Search for the cell housing the specified text and yield its (X, Y) center coordinate. 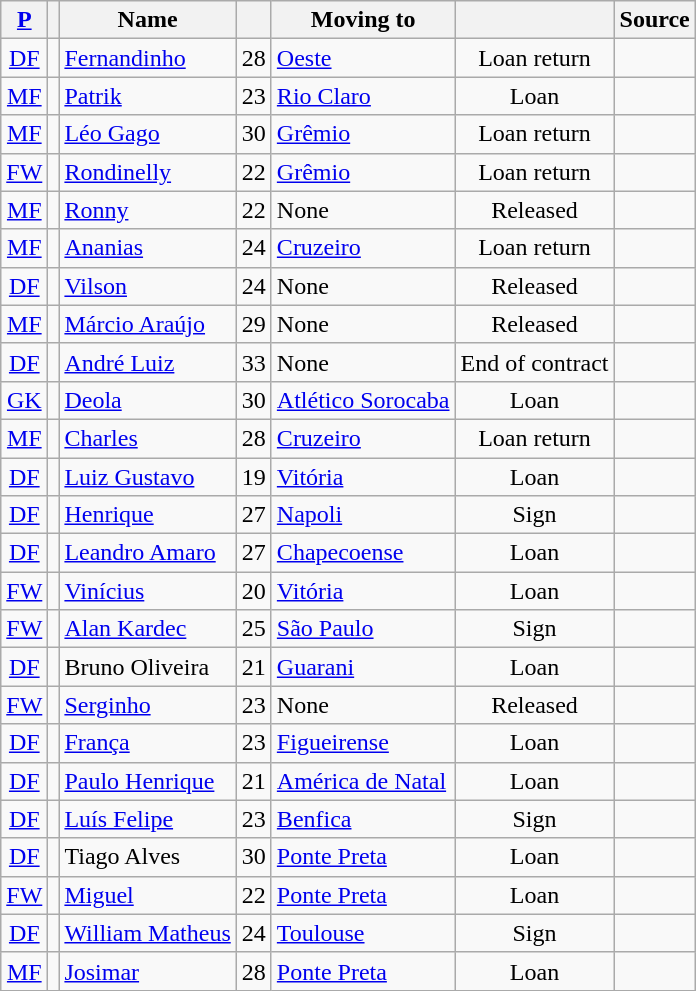
Atlético Sorocaba (363, 400)
Henrique (148, 515)
Figueirense (363, 743)
Charles (148, 438)
Name (148, 20)
Bruno Oliveira (148, 667)
Benfica (363, 819)
Rio Claro (363, 96)
William Matheus (148, 933)
Napoli (363, 515)
André Luiz (148, 362)
25 (254, 629)
América de Natal (363, 781)
End of contract (534, 362)
Vinícius (148, 591)
P (24, 20)
Ronny (148, 210)
Leandro Amaro (148, 553)
29 (254, 324)
Moving to (363, 20)
Miguel (148, 895)
Guarani (363, 667)
Source (654, 20)
Léo Gago (148, 134)
19 (254, 477)
Chapecoense (363, 553)
Fernandinho (148, 58)
Josimar (148, 971)
33 (254, 362)
Oeste (363, 58)
Luís Felipe (148, 819)
França (148, 743)
Vilson (148, 286)
Márcio Araújo (148, 324)
Paulo Henrique (148, 781)
Alan Kardec (148, 629)
GK (24, 400)
Patrik (148, 96)
Luiz Gustavo (148, 477)
Rondinelly (148, 172)
Deola (148, 400)
Toulouse (363, 933)
20 (254, 591)
Tiago Alves (148, 857)
Serginho (148, 705)
Ananias (148, 248)
São Paulo (363, 629)
